Pinpoint the cell where the given text exists, returning its [X, Y] midpoint coordinate. 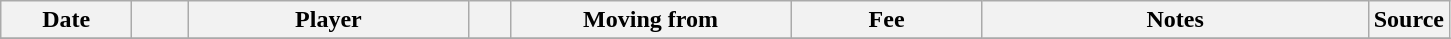
Player [328, 20]
Notes [1175, 20]
Fee [886, 20]
Moving from [650, 20]
Date [66, 20]
Source [1408, 20]
